Detect which cell encompasses the target text, then output its [x, y] center coordinate. 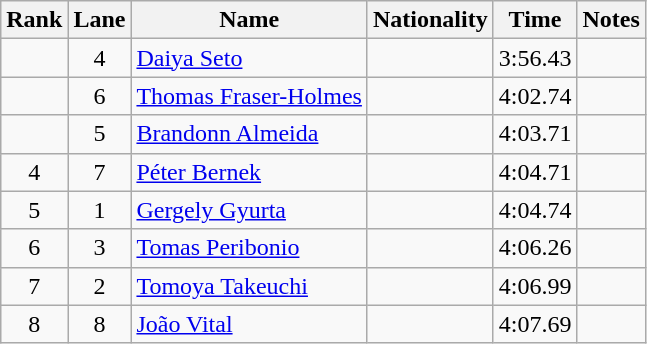
4:04.74 [535, 210]
2 [100, 286]
Nationality [430, 20]
Rank [34, 20]
4:07.69 [535, 324]
Name [250, 20]
Péter Bernek [250, 172]
1 [100, 210]
4:02.74 [535, 96]
3:56.43 [535, 58]
Notes [611, 20]
3 [100, 248]
Daiya Seto [250, 58]
4:04.71 [535, 172]
Time [535, 20]
Gergely Gyurta [250, 210]
João Vital [250, 324]
4:06.26 [535, 248]
4:03.71 [535, 134]
Tomoya Takeuchi [250, 286]
Thomas Fraser-Holmes [250, 96]
Lane [100, 20]
4:06.99 [535, 286]
Brandonn Almeida [250, 134]
Tomas Peribonio [250, 248]
